Locate the cell with the specified text and output its (x, y) center coordinate. 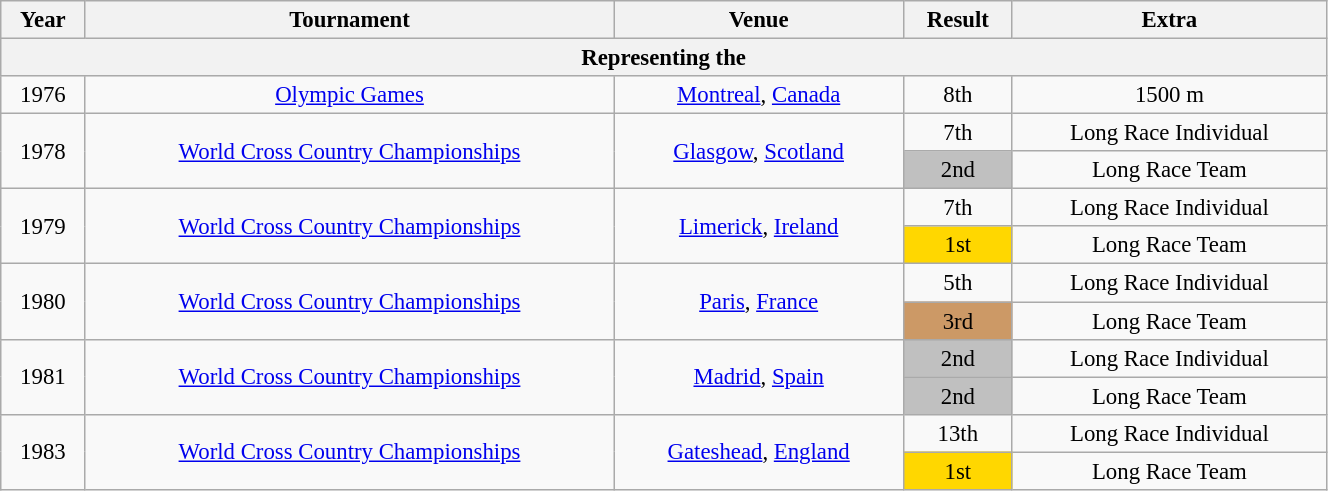
Paris, France (758, 302)
Venue (758, 20)
Gateshead, England (758, 452)
Year (43, 20)
Result (958, 20)
Representing the (664, 58)
Madrid, Spain (758, 376)
1500 m (1169, 95)
1983 (43, 452)
1980 (43, 302)
Tournament (350, 20)
8th (958, 95)
Glasgow, Scotland (758, 152)
Olympic Games (350, 95)
1978 (43, 152)
1981 (43, 376)
1976 (43, 95)
Montreal, Canada (758, 95)
Limerick, Ireland (758, 226)
3rd (958, 321)
1979 (43, 226)
Extra (1169, 20)
5th (958, 283)
13th (958, 433)
